For the text-containing cell, return its midpoint in (X, Y) coordinate format. 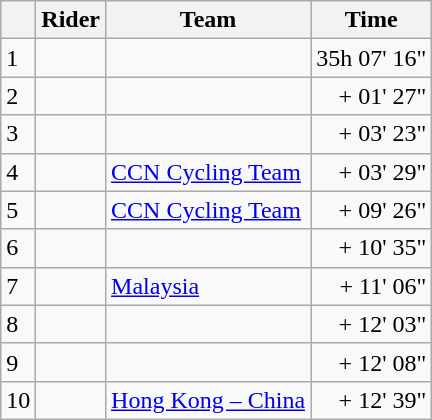
Malaysia (208, 286)
2 (18, 96)
+ 12' 03" (372, 324)
Time (372, 20)
5 (18, 210)
+ 12' 08" (372, 362)
1 (18, 58)
+ 10' 35" (372, 248)
Hong Kong – China (208, 400)
+ 03' 23" (372, 134)
9 (18, 362)
6 (18, 248)
3 (18, 134)
4 (18, 172)
8 (18, 324)
+ 03' 29" (372, 172)
35h 07' 16" (372, 58)
+ 11' 06" (372, 286)
Team (208, 20)
+ 01' 27" (372, 96)
+ 12' 39" (372, 400)
+ 09' 26" (372, 210)
10 (18, 400)
Rider (71, 20)
7 (18, 286)
